For the text-containing cell, return its midpoint in [X, Y] coordinate format. 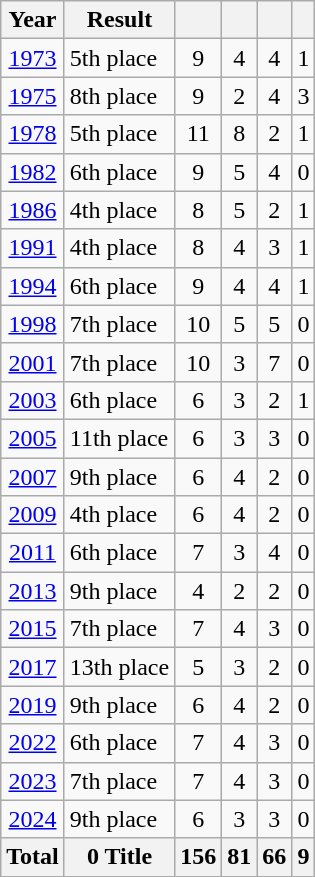
1986 [33, 210]
8th place [119, 96]
11 [198, 134]
0 Title [119, 857]
1982 [33, 172]
2015 [33, 629]
2013 [33, 591]
2019 [33, 705]
Result [119, 20]
11th place [119, 438]
2003 [33, 400]
2011 [33, 553]
2024 [33, 819]
156 [198, 857]
66 [274, 857]
2001 [33, 362]
1978 [33, 134]
Total [33, 857]
Year [33, 20]
1975 [33, 96]
1998 [33, 324]
13th place [119, 667]
1973 [33, 58]
1994 [33, 286]
1991 [33, 248]
2017 [33, 667]
2005 [33, 438]
2023 [33, 781]
2022 [33, 743]
81 [240, 857]
2009 [33, 515]
2007 [33, 477]
